From the cell containing the given text, extract its center point as [X, Y] coordinate. 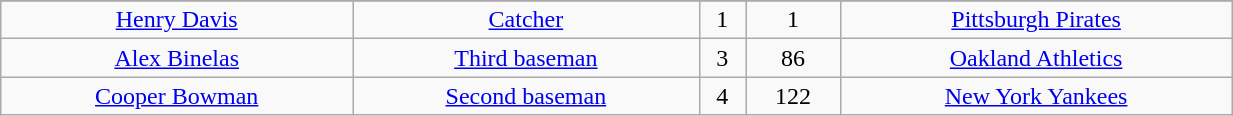
Pittsburgh Pirates [1036, 20]
New York Yankees [1036, 96]
Henry Davis [177, 20]
3 [722, 58]
Cooper Bowman [177, 96]
Alex Binelas [177, 58]
Third baseman [526, 58]
Catcher [526, 20]
Second baseman [526, 96]
Oakland Athletics [1036, 58]
86 [794, 58]
122 [794, 96]
4 [722, 96]
